From the cell containing the given text, extract its center point as (X, Y) coordinate. 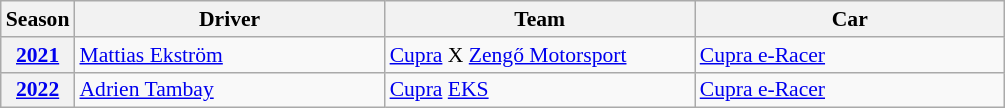
Cupra EKS (540, 90)
Season (38, 19)
Cupra X Zengő Motorsport (540, 55)
Car (850, 19)
2021 (38, 55)
Team (540, 19)
Adrien Tambay (229, 90)
Mattias Ekström (229, 55)
Driver (229, 19)
2022 (38, 90)
